Search for the cell housing the specified text and yield its [x, y] center coordinate. 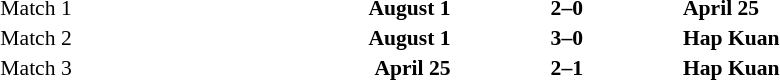
3–0 [567, 38]
August 1 [264, 38]
